Find where the given text appears and provide that cell's center as (x, y) coordinate. 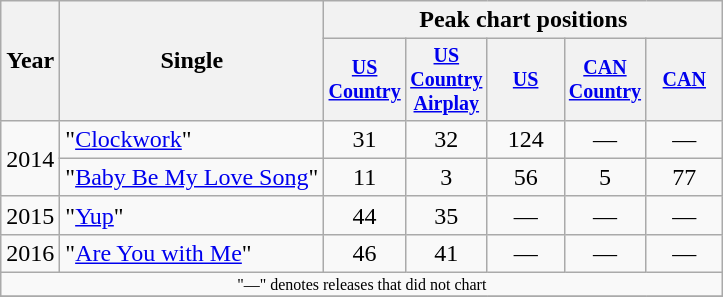
CAN Country (605, 80)
41 (446, 253)
"—" denotes releases that did not chart (362, 285)
"Are You with Me" (192, 253)
5 (605, 177)
"Baby Be My Love Song" (192, 177)
77 (684, 177)
US Country Airplay (446, 80)
US (526, 80)
Single (192, 61)
Year (30, 61)
US Country (365, 80)
2016 (30, 253)
124 (526, 139)
56 (526, 177)
32 (446, 139)
2014 (30, 158)
3 (446, 177)
"Clockwork" (192, 139)
CAN (684, 80)
44 (365, 215)
2015 (30, 215)
31 (365, 139)
46 (365, 253)
11 (365, 177)
35 (446, 215)
"Yup" (192, 215)
Peak chart positions (524, 20)
